For the text-containing cell, return its midpoint in (X, Y) coordinate format. 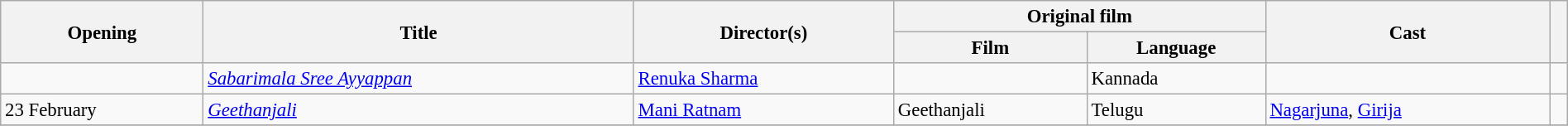
Language (1176, 48)
Cast (1408, 31)
Telugu (1176, 110)
Opening (103, 31)
Original film (1080, 17)
Renuka Sharma (763, 79)
Kannada (1176, 79)
Director(s) (763, 31)
Film (991, 48)
Title (418, 31)
Nagarjuna, Girija (1408, 110)
Mani Ratnam (763, 110)
Sabarimala Sree Ayyappan (418, 79)
23 February (103, 110)
